Find where the given text appears and provide that cell's center as (x, y) coordinate. 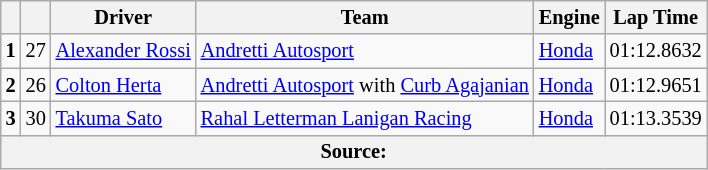
27 (36, 51)
Colton Herta (124, 85)
Rahal Letterman Lanigan Racing (365, 118)
2 (11, 85)
Takuma Sato (124, 118)
Team (365, 17)
Alexander Rossi (124, 51)
Engine (570, 17)
30 (36, 118)
1 (11, 51)
01:12.8632 (656, 51)
01:13.3539 (656, 118)
01:12.9651 (656, 85)
Source: (354, 152)
Andretti Autosport with Curb Agajanian (365, 85)
26 (36, 85)
Lap Time (656, 17)
3 (11, 118)
Andretti Autosport (365, 51)
Driver (124, 17)
